Determine the [X, Y] coordinate at the center of the cell enclosing the given text.  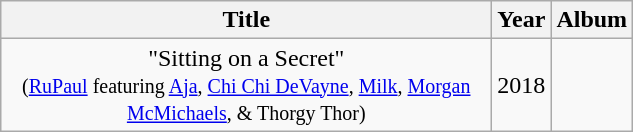
2018 [522, 85]
Year [522, 20]
"Sitting on a Secret" (RuPaul featuring Aja, Chi Chi DeVayne, Milk, Morgan McMichaels, & Thorgy Thor) [246, 85]
Title [246, 20]
Album [592, 20]
